Find where the given text appears and provide that cell's center as [x, y] coordinate. 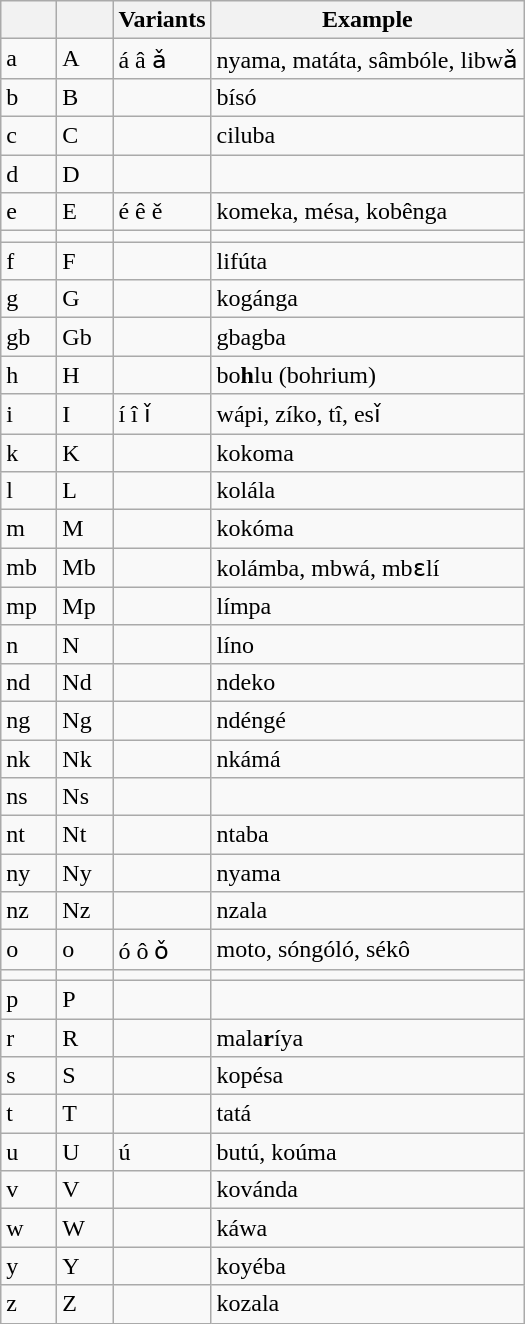
butú, koúma [368, 1152]
Y [85, 1266]
kogánga [368, 299]
I [85, 414]
T [85, 1114]
Nd [85, 682]
ú [162, 1152]
kovánda [368, 1190]
ó ô ǒ [162, 950]
H [85, 375]
Nz [85, 911]
nkámá [368, 759]
B [85, 97]
s [29, 1076]
Ny [85, 873]
bísó [368, 97]
z [29, 1304]
g [29, 299]
lifúta [368, 261]
nz [29, 911]
t [29, 1114]
nzala [368, 911]
kozala [368, 1304]
mb [29, 568]
á â ǎ [162, 59]
u [29, 1152]
kopésa [368, 1076]
l [29, 491]
p [29, 999]
V [85, 1190]
nk [29, 759]
kokoma [368, 453]
Example [368, 20]
P [85, 999]
N [85, 644]
n [29, 644]
y [29, 1266]
C [85, 135]
ntaba [368, 835]
h [29, 375]
r [29, 1037]
ng [29, 720]
G [85, 299]
K [85, 453]
U [85, 1152]
A [85, 59]
ndéngé [368, 720]
d [29, 173]
líno [368, 644]
L [85, 491]
koyéba [368, 1266]
E [85, 212]
ns [29, 797]
nyama, matáta, sâmbóle, libwǎ [368, 59]
m [29, 529]
nt [29, 835]
ndeko [368, 682]
ciluba [368, 135]
R [85, 1037]
S [85, 1076]
i [29, 414]
Gb [85, 337]
mp [29, 606]
f [29, 261]
moto, sóngóló, sékô [368, 950]
tatá [368, 1114]
komeka, mésa, kobênga [368, 212]
Z [85, 1304]
a [29, 59]
c [29, 135]
kolámba, mbwá, mbɛlí [368, 568]
í î ǐ [162, 414]
gb [29, 337]
e [29, 212]
bohlu (bohrium) [368, 375]
Mp [85, 606]
é ê ě [162, 212]
kokóma [368, 529]
kolála [368, 491]
káwa [368, 1228]
F [85, 261]
gbagba [368, 337]
Ns [85, 797]
k [29, 453]
b [29, 97]
D [85, 173]
ny [29, 873]
Variants [162, 20]
v [29, 1190]
W [85, 1228]
nd [29, 682]
Mb [85, 568]
nyama [368, 873]
Ng [85, 720]
Nk [85, 759]
wápi, zíko, tî, esǐ [368, 414]
límpa [368, 606]
malaríya [368, 1037]
w [29, 1228]
M [85, 529]
Nt [85, 835]
